Detect which cell encompasses the target text, then output its [x, y] center coordinate. 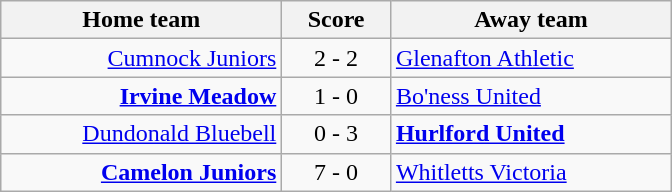
Cumnock Juniors [142, 58]
Camelon Juniors [142, 172]
1 - 0 [336, 96]
Hurlford United [530, 134]
Whitletts Victoria [530, 172]
0 - 3 [336, 134]
Glenafton Athletic [530, 58]
Bo'ness United [530, 96]
Dundonald Bluebell [142, 134]
Home team [142, 20]
2 - 2 [336, 58]
Away team [530, 20]
7 - 0 [336, 172]
Score [336, 20]
Irvine Meadow [142, 96]
